Return (X, Y) of the center of cell containing provided text 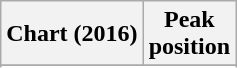
Chart (2016) (72, 34)
Peakposition (189, 34)
